Pinpoint the cell where the given text exists, returning its (X, Y) midpoint coordinate. 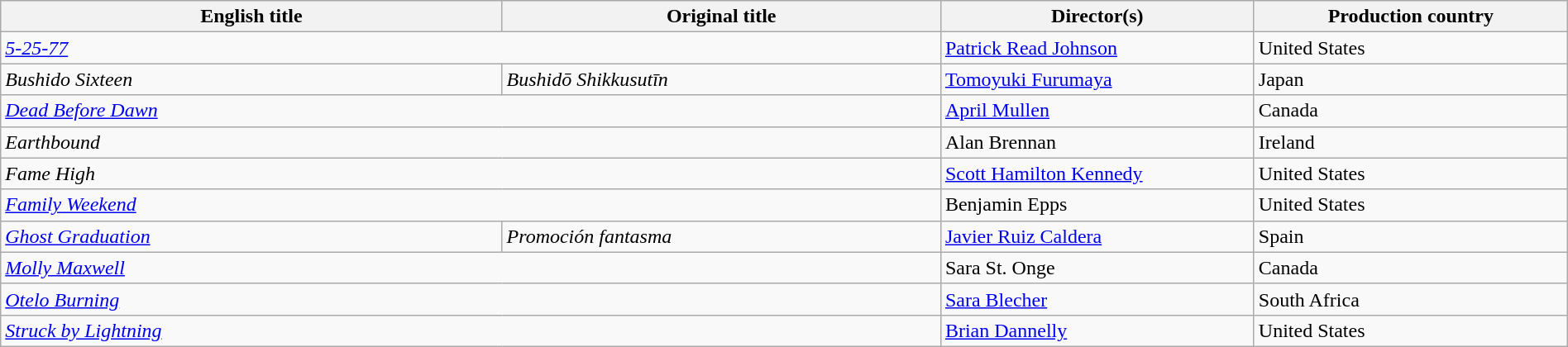
Japan (1411, 79)
Bushidō Shikkusutīn (721, 79)
Ireland (1411, 142)
Javier Ruiz Caldera (1097, 236)
Patrick Read Johnson (1097, 48)
Otelo Burning (471, 299)
Molly Maxwell (471, 268)
Sara Blecher (1097, 299)
Sara St. Onge (1097, 268)
Ghost Graduation (251, 236)
Original title (721, 17)
Earthbound (471, 142)
Brian Dannelly (1097, 330)
English title (251, 17)
Bushido Sixteen (251, 79)
Dead Before Dawn (471, 111)
Fame High (471, 173)
South Africa (1411, 299)
Spain (1411, 236)
5-25-77 (471, 48)
Director(s) (1097, 17)
Benjamin Epps (1097, 205)
Alan Brennan (1097, 142)
Family Weekend (471, 205)
Promoción fantasma (721, 236)
Struck by Lightning (471, 330)
April Mullen (1097, 111)
Tomoyuki Furumaya (1097, 79)
Scott Hamilton Kennedy (1097, 173)
Production country (1411, 17)
